Identify which cell holds the provided text, then report its [x, y] central coordinate. 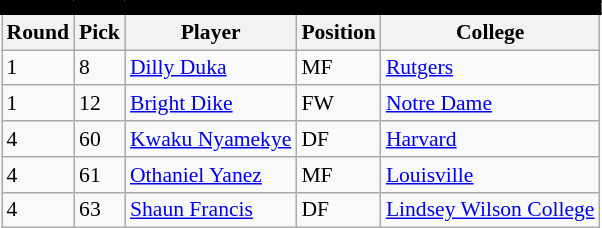
Dilly Duka [210, 68]
Pick [100, 32]
Shaun Francis [210, 210]
Position [338, 32]
60 [100, 139]
Kwaku Nyamekye [210, 139]
College [490, 32]
FW [338, 104]
Othaniel Yanez [210, 175]
Bright Dike [210, 104]
Louisville [490, 175]
12 [100, 104]
Round [38, 32]
Notre Dame [490, 104]
61 [100, 175]
Player [210, 32]
Lindsey Wilson College [490, 210]
63 [100, 210]
8 [100, 68]
Harvard [490, 139]
Rutgers [490, 68]
